Capture the cell that displays the provided text and extract its (X, Y) central coordinate. 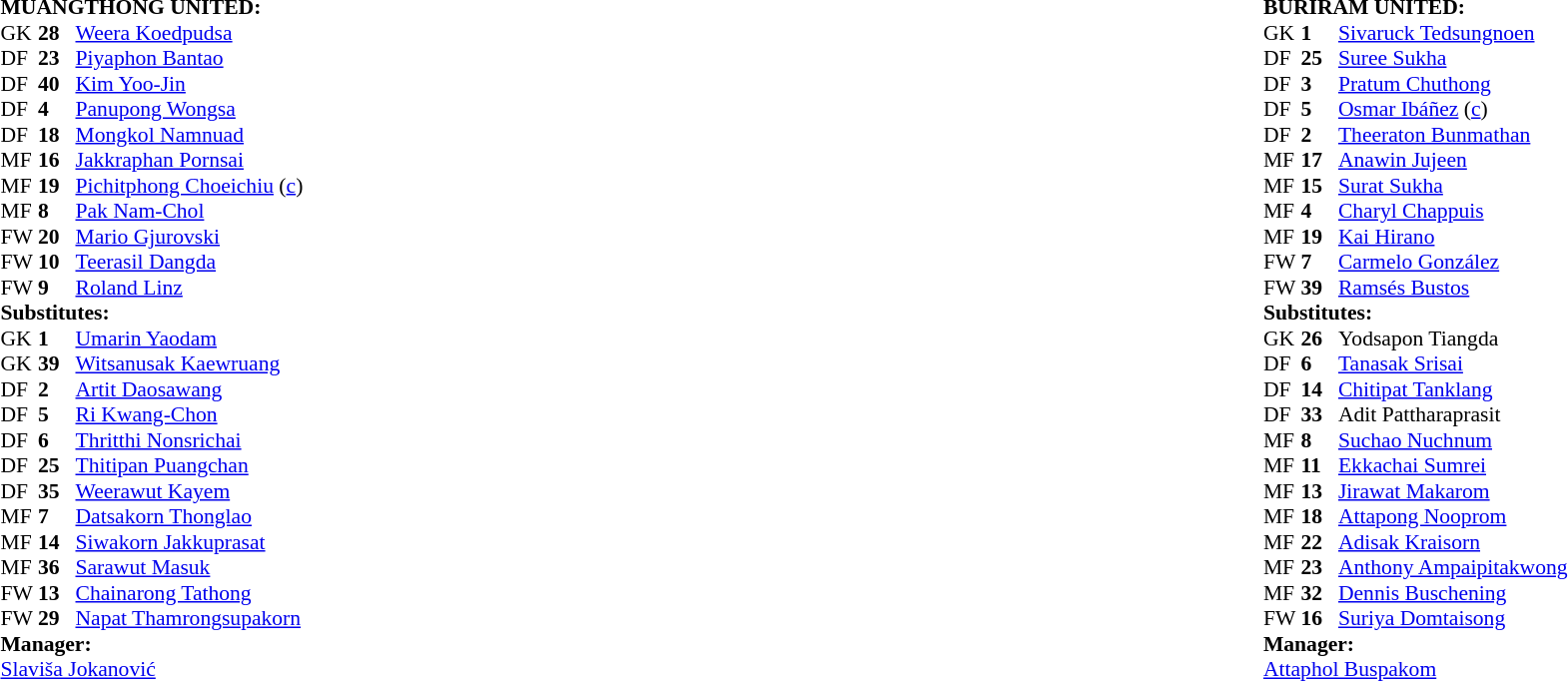
29 (57, 618)
17 (1319, 161)
Pichitphong Choeichiu (c) (190, 186)
Weera Koedpudsa (190, 33)
Anthony Ampaipitakwong (1453, 568)
Chainarong Tathong (190, 593)
3 (1319, 84)
Chitipat Tanklang (1453, 389)
15 (1319, 186)
Ekkachai Sumrei (1453, 466)
Anawin Jujeen (1453, 161)
Kim Yoo-Jin (190, 84)
9 (57, 288)
Umarin Yaodam (190, 339)
Sarawut Masuk (190, 568)
Ri Kwang-Chon (190, 414)
Jirawat Makarom (1453, 491)
Datsakorn Thonglao (190, 516)
Artit Daosawang (190, 389)
Adit Pattharaprasit (1453, 414)
Pratum Chuthong (1453, 84)
Siwakorn Jakkuprasat (190, 542)
Roland Linz (190, 288)
26 (1319, 339)
Panupong Wongsa (190, 109)
Weerawut Kayem (190, 491)
Teerasil Dangda (190, 263)
Pak Nam-Chol (190, 211)
32 (1319, 593)
Osmar Ibáñez (c) (1453, 109)
Theeraton Bunmathan (1453, 135)
Piyaphon Bantao (190, 59)
Suree Sukha (1453, 59)
20 (57, 237)
36 (57, 568)
Suchao Nuchnum (1453, 440)
Thitipan Puangchan (190, 466)
10 (57, 263)
28 (57, 33)
Charyl Chappuis (1453, 211)
Kai Hirano (1453, 237)
Tanasak Srisai (1453, 364)
Carmelo González (1453, 263)
33 (1319, 414)
Suriya Domtaisong (1453, 618)
Jakkraphan Pornsai (190, 161)
Yodsapon Tiangda (1453, 339)
Ramsés Bustos (1453, 288)
40 (57, 84)
Sivaruck Tedsungnoen (1453, 33)
11 (1319, 466)
Thritthi Nonsrichai (190, 440)
22 (1319, 542)
Adisak Kraisorn (1453, 542)
Mongkol Namnuad (190, 135)
Surat Sukha (1453, 186)
Mario Gjurovski (190, 237)
Napat Thamrongsupakorn (190, 618)
Attapong Nooprom (1453, 516)
Dennis Buschening (1453, 593)
35 (57, 491)
Witsanusak Kaewruang (190, 364)
